Pinpoint the cell where the given text exists, returning its (x, y) midpoint coordinate. 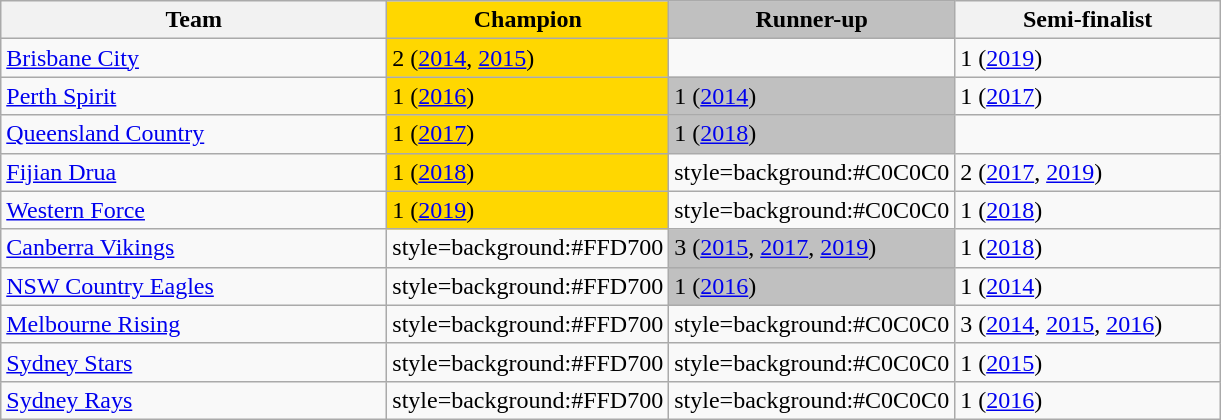
Western Force (194, 210)
Melbourne Rising (194, 324)
Fijian Drua (194, 172)
2 (2014, 2015) (528, 58)
1 (2015) (1088, 362)
Perth Spirit (194, 96)
2 (2017, 2019) (1088, 172)
Brisbane City (194, 58)
Sydney Stars (194, 362)
Sydney Rays (194, 400)
Canberra Vikings (194, 248)
NSW Country Eagles (194, 286)
Semi-finalist (1088, 20)
Team (194, 20)
Queensland Country (194, 134)
Champion (528, 20)
Runner-up (812, 20)
3 (2014, 2015, 2016) (1088, 324)
3 (2015, 2017, 2019) (812, 248)
